Determine the (x, y) coordinate at the center of the cell enclosing the given text.  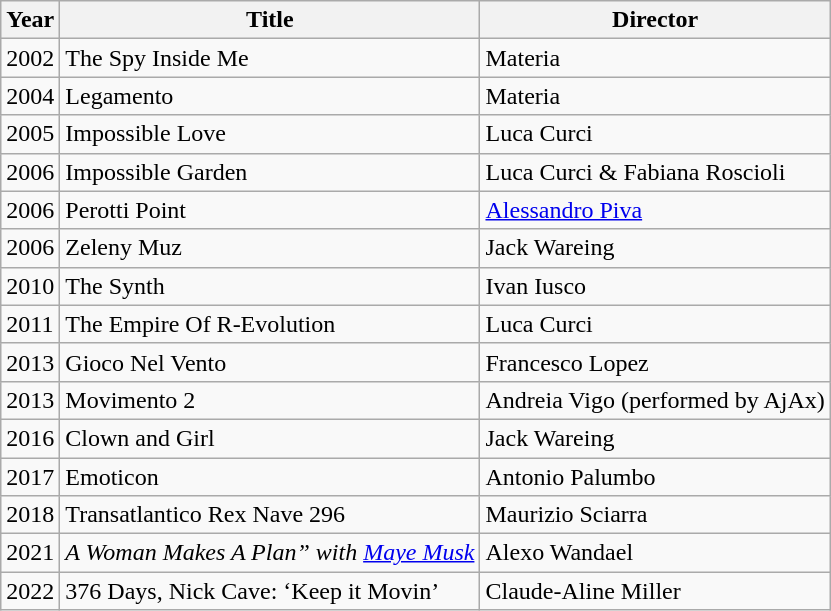
The Synth (270, 286)
The Spy Inside Me (270, 58)
Legamento (270, 96)
A Woman Makes A Plan” with Maye Musk (270, 553)
2002 (30, 58)
2005 (30, 134)
Maurizio Sciarra (655, 515)
2018 (30, 515)
Alessandro Piva (655, 210)
2017 (30, 477)
Andreia Vigo (performed by AjAx) (655, 400)
2004 (30, 96)
Claude-Aline Miller (655, 591)
Clown and Girl (270, 438)
Zeleny Muz (270, 248)
2021 (30, 553)
Antonio Palumbo (655, 477)
376 Days, Nick Cave: ‘Keep it Movin’ (270, 591)
Impossible Love (270, 134)
Movimento 2 (270, 400)
Emoticon (270, 477)
2010 (30, 286)
Impossible Garden (270, 172)
Francesco Lopez (655, 362)
Ivan Iusco (655, 286)
The Empire Of R-Evolution (270, 324)
Year (30, 20)
Gioco Nel Vento (270, 362)
Alexo Wandael (655, 553)
Perotti Point (270, 210)
Transatlantico Rex Nave 296 (270, 515)
Director (655, 20)
2011 (30, 324)
2016 (30, 438)
Luca Curci & Fabiana Roscioli (655, 172)
2022 (30, 591)
Title (270, 20)
